For the text-containing cell, return its midpoint in (X, Y) coordinate format. 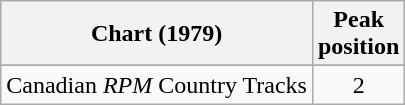
2 (358, 85)
Chart (1979) (157, 34)
Canadian RPM Country Tracks (157, 85)
Peakposition (358, 34)
